Capture the cell that displays the provided text and extract its [X, Y] central coordinate. 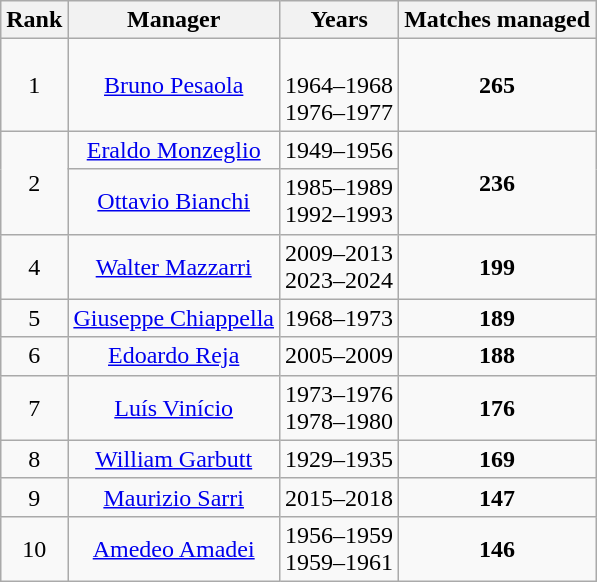
Years [340, 20]
189 [498, 318]
1 [34, 85]
9 [34, 497]
Ottavio Bianchi [174, 202]
10 [34, 548]
Eraldo Monzeglio [174, 150]
265 [498, 85]
1973–19761978–1980 [340, 408]
147 [498, 497]
5 [34, 318]
1929–1935 [340, 459]
4 [34, 266]
1949–1956 [340, 150]
2015–2018 [340, 497]
8 [34, 459]
2005–2009 [340, 356]
William Garbutt [174, 459]
Edoardo Reja [174, 356]
1968–1973 [340, 318]
169 [498, 459]
Rank [34, 20]
1964–19681976–1977 [340, 85]
Amedeo Amadei [174, 548]
7 [34, 408]
1956–19591959–1961 [340, 548]
Luís Vinício [174, 408]
Bruno Pesaola [174, 85]
Matches managed [498, 20]
Maurizio Sarri [174, 497]
Manager [174, 20]
188 [498, 356]
Walter Mazzarri [174, 266]
2009–20132023–2024 [340, 266]
236 [498, 182]
146 [498, 548]
6 [34, 356]
199 [498, 266]
Giuseppe Chiappella [174, 318]
2 [34, 182]
1985–19891992–1993 [340, 202]
176 [498, 408]
